Output the [X, Y] coordinate of the center of the cell containing the given text.  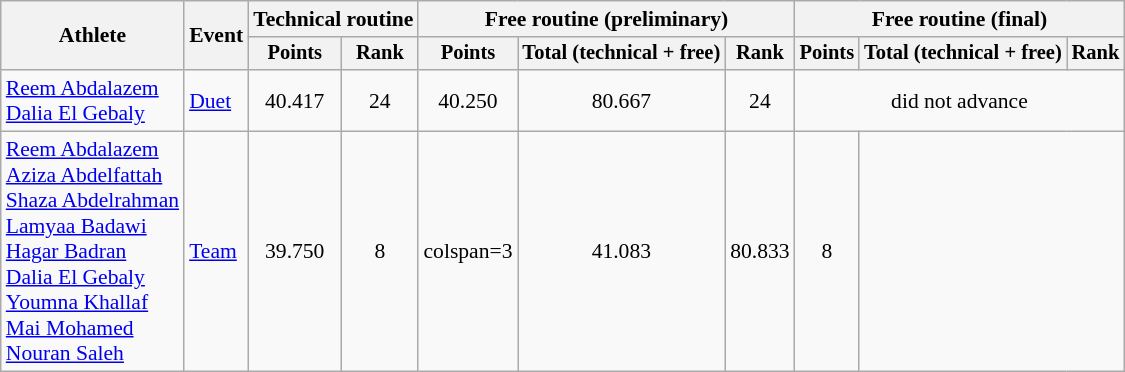
Technical routine [333, 19]
Reem AbdalazemDalia El Gebaly [92, 100]
39.750 [294, 252]
Athlete [92, 36]
Free routine (preliminary) [606, 19]
40.250 [468, 100]
Reem AbdalazemAziza AbdelfattahShaza AbdelrahmanLamyaa BadawiHagar BadranDalia El GebalyYoumna KhallafMai MohamedNouran Saleh [92, 252]
80.667 [622, 100]
80.833 [760, 252]
did not advance [960, 100]
41.083 [622, 252]
40.417 [294, 100]
colspan=3 [468, 252]
Duet [216, 100]
Event [216, 36]
Free routine (final) [960, 19]
Team [216, 252]
